Determine the (X, Y) coordinate at the center of the cell enclosing the given text.  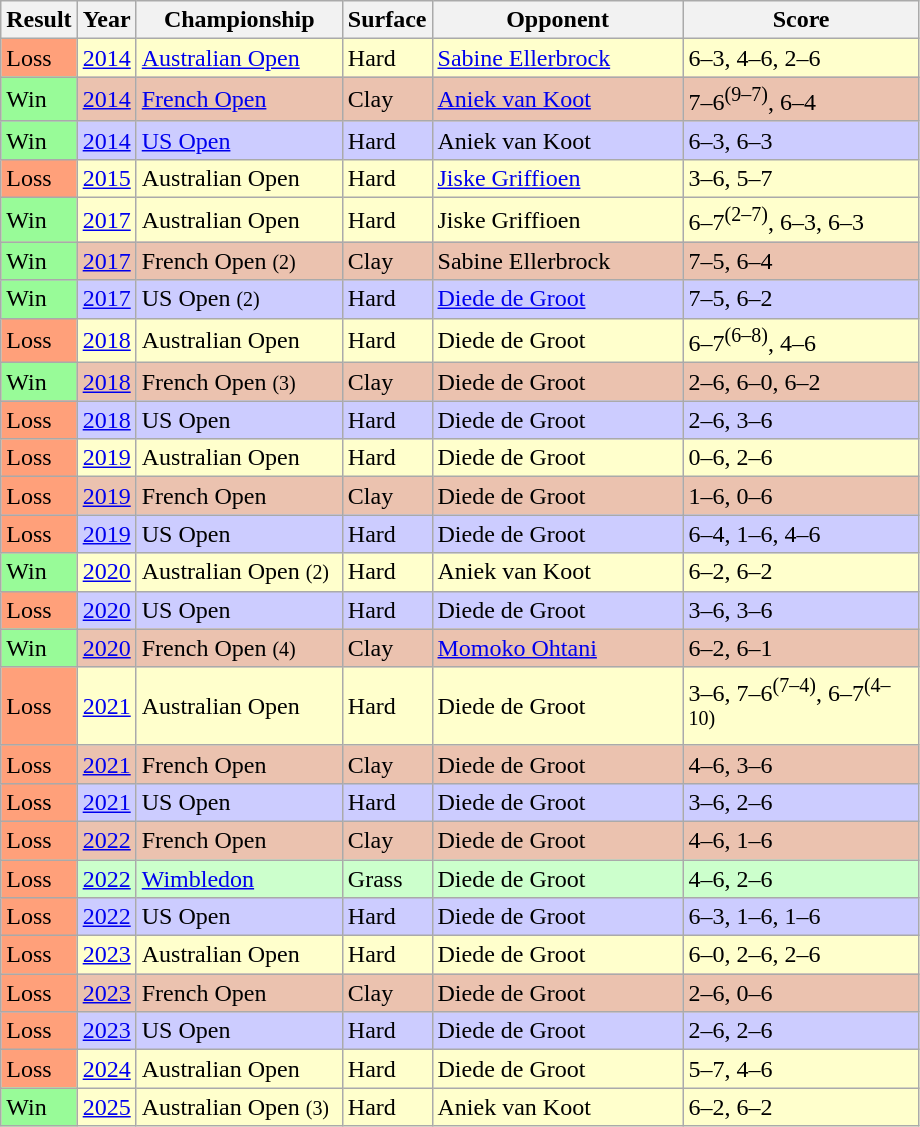
Opponent (558, 20)
Championship (239, 20)
3–6, 3–6 (801, 610)
French Open (2) (239, 261)
Australian Open (2) (239, 572)
US Open (2) (239, 299)
Australian Open (3) (239, 1107)
Wimbledon (239, 879)
French Open (4) (239, 648)
3–6, 7–6(7–4), 6–7(4–10) (801, 706)
Grass (387, 879)
2024 (106, 1069)
2–6, 3–6 (801, 420)
6–2, 6–1 (801, 648)
6–0, 2–6, 2–6 (801, 955)
7–6(9–7), 6–4 (801, 100)
2015 (106, 178)
French Open (3) (239, 382)
3–6, 5–7 (801, 178)
2025 (106, 1107)
2–6, 6–0, 6–2 (801, 382)
6–3, 4–6, 2–6 (801, 58)
7–5, 6–2 (801, 299)
6–4, 1–6, 4–6 (801, 534)
4–6, 1–6 (801, 840)
5–7, 4–6 (801, 1069)
Momoko Ohtani (558, 648)
2–6, 0–6 (801, 993)
Year (106, 20)
1–6, 0–6 (801, 496)
Surface (387, 20)
2–6, 2–6 (801, 1031)
0–6, 2–6 (801, 458)
Score (801, 20)
3–6, 2–6 (801, 802)
4–6, 2–6 (801, 879)
6–7(6–8), 4–6 (801, 340)
7–5, 6–4 (801, 261)
6–3, 6–3 (801, 140)
6–3, 1–6, 1–6 (801, 917)
Result (39, 20)
6–7(2–7), 6–3, 6–3 (801, 220)
4–6, 3–6 (801, 764)
